From the cell containing the given text, extract its center point as [X, Y] coordinate. 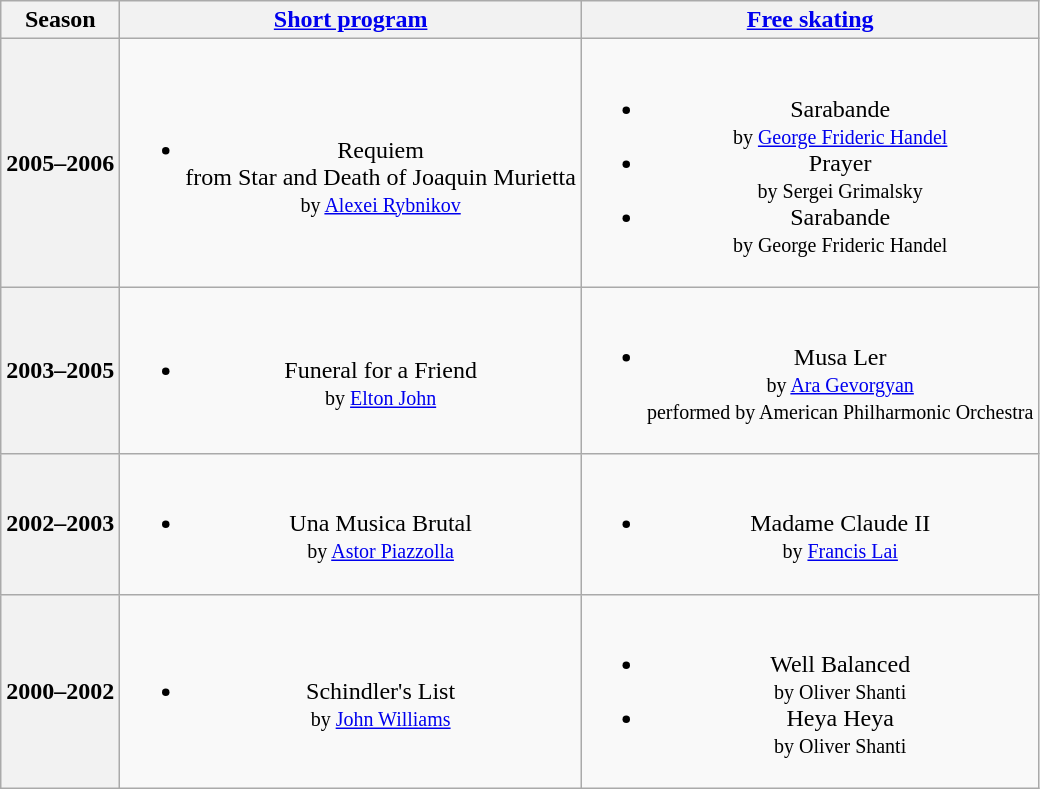
Funeral for a Friend by Elton John [351, 370]
Una Musica Brutal by Astor Piazzolla [351, 524]
2005–2006 [60, 163]
Madame Claude II by Francis Lai [810, 524]
Well Balanced by Oliver Shanti Heya Heya by Oliver Shanti [810, 691]
2002–2003 [60, 524]
Short program [351, 20]
Musa Ler by Ara Gevorgyan performed by American Philharmonic Orchestra [810, 370]
2000–2002 [60, 691]
Season [60, 20]
2003–2005 [60, 370]
Requiem from Star and Death of Joaquin Murietta by Alexei Rybnikov [351, 163]
Free skating [810, 20]
Sarabande by George Frideric Handel Prayer by Sergei Grimalsky Sarabande by George Frideric Handel [810, 163]
Schindler's List by John Williams [351, 691]
